Provide the [X, Y] coordinate of the cell's center where the given text is located.  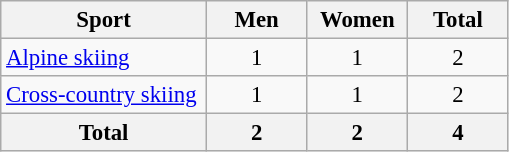
Men [256, 20]
Sport [104, 20]
4 [458, 133]
Alpine skiing [104, 58]
Women [358, 20]
Cross-country skiing [104, 95]
